Identify which cell holds the provided text, then report its [x, y] central coordinate. 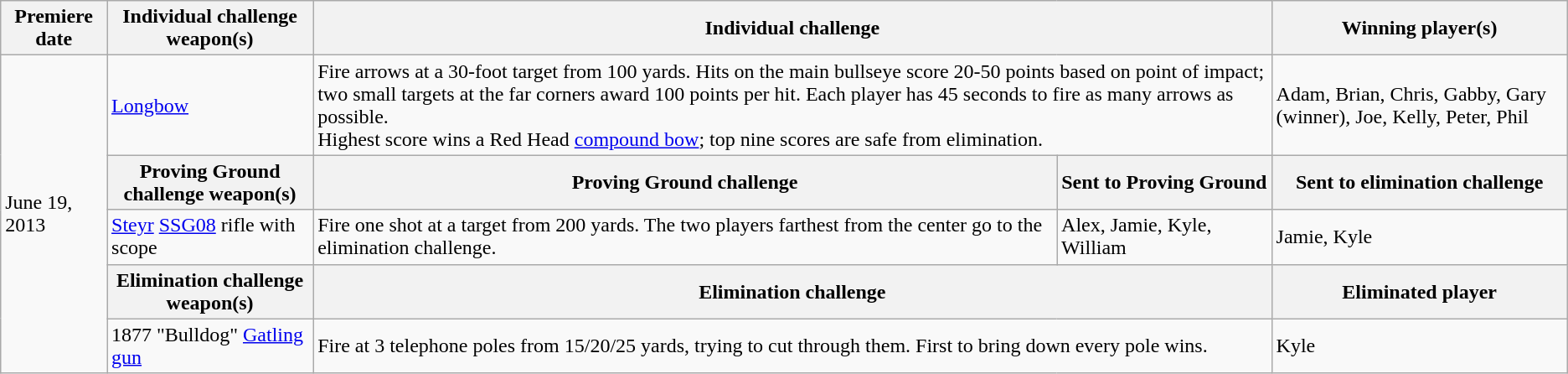
Steyr SSG08 rifle with scope [210, 236]
Individual challenge [792, 29]
Kyle [1419, 345]
Fire one shot at a target from 200 yards. The two players farthest from the center go to the elimination challenge. [685, 236]
Eliminated player [1419, 292]
1877 "Bulldog" Gatling gun [210, 345]
June 19, 2013 [54, 215]
Fire at 3 telephone poles from 15/20/25 yards, trying to cut through them. First to bring down every pole wins. [792, 345]
Elimination challenge weapon(s) [210, 292]
Proving Ground challenge [685, 183]
Sent to Proving Ground [1164, 183]
Winning player(s) [1419, 29]
Adam, Brian, Chris, Gabby, Gary (winner), Joe, Kelly, Peter, Phil [1419, 106]
Longbow [210, 106]
Elimination challenge [792, 292]
Proving Ground challenge weapon(s) [210, 183]
Sent to elimination challenge [1419, 183]
Individual challenge weapon(s) [210, 29]
Alex, Jamie, Kyle, William [1164, 236]
Jamie, Kyle [1419, 236]
Premiere date [54, 29]
